Provide the [X, Y] coordinate of the cell's center where the given text is located.  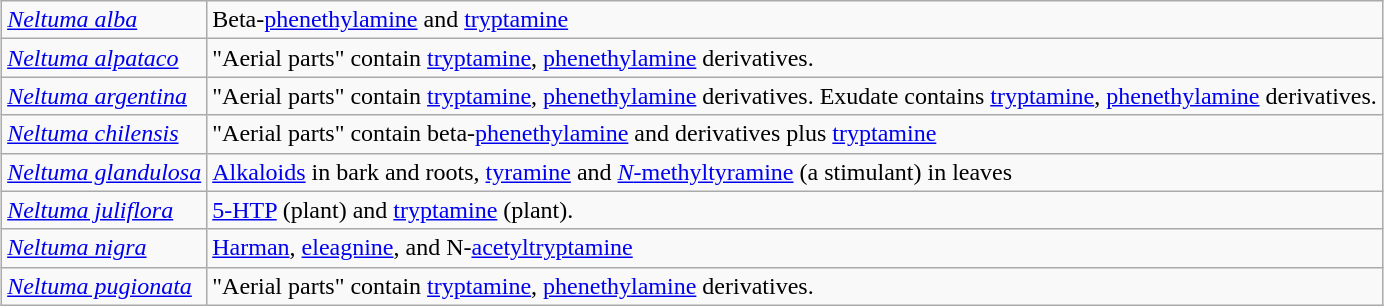
Neltuma glandulosa [104, 172]
Neltuma argentina [104, 96]
Neltuma juliflora [104, 210]
Alkaloids in bark and roots, tyramine and N-methyltyramine (a stimulant) in leaves [795, 172]
Neltuma alpataco [104, 58]
Neltuma pugionata [104, 286]
Neltuma nigra [104, 248]
Neltuma alba [104, 20]
Beta-phenethylamine and tryptamine [795, 20]
"Aerial parts" contain tryptamine, phenethylamine derivatives. Exudate contains tryptamine, phenethylamine derivatives. [795, 96]
"Aerial parts" contain beta-phenethylamine and derivatives plus tryptamine [795, 134]
5-HTP (plant) and tryptamine (plant). [795, 210]
Neltuma chilensis [104, 134]
Harman, eleagnine, and N-acetyltryptamine [795, 248]
